For the text-containing cell, return its midpoint in [X, Y] coordinate format. 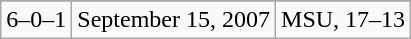
6–0–1 [36, 20]
MSU, 17–13 [344, 20]
September 15, 2007 [174, 20]
